Output the [X, Y] coordinate of the center of the cell containing the given text.  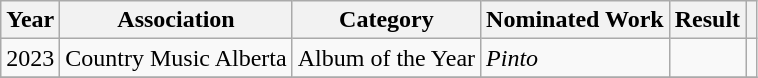
Album of the Year [386, 58]
Year [30, 20]
Category [386, 20]
2023 [30, 58]
Country Music Alberta [176, 58]
Pinto [576, 58]
Result [707, 20]
Association [176, 20]
Nominated Work [576, 20]
